Return the [X, Y] coordinate for the center point of the cell that contains the specified text.  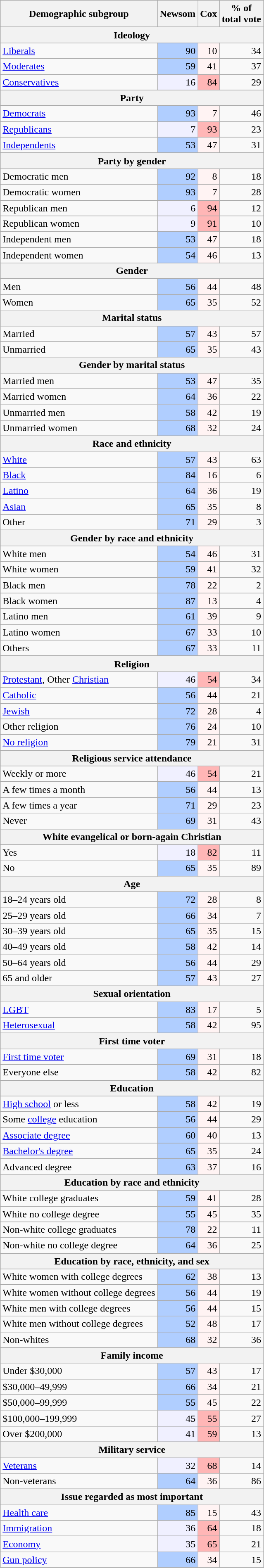
Unmarried women [79, 428]
White women with college degrees [79, 1277]
Latino women [79, 632]
White men without college degrees [79, 1324]
30–39 years old [79, 931]
61 [178, 617]
Veterans [79, 1466]
79 [178, 742]
Catholic [79, 695]
White evangelical or born-again Christian [132, 837]
92 [178, 176]
3 [241, 522]
25 [241, 1245]
Black [79, 475]
Republicans [79, 129]
83 [178, 1010]
Women [79, 302]
5 [241, 1010]
85 [178, 1513]
89 [241, 868]
95 [241, 1025]
Other [79, 522]
Party by gender [132, 161]
Family income [132, 1355]
Democratic men [79, 176]
Associate degree [79, 1135]
A few times a month [79, 790]
Ideology [132, 35]
Cox [209, 14]
% oftotal vote [241, 14]
86 [241, 1481]
94 [209, 208]
Education by race and ethnicity [132, 1182]
Men [79, 287]
Married women [79, 396]
Over $200,000 [79, 1434]
Under $30,000 [79, 1371]
Republican men [79, 208]
Liberals [79, 51]
39 [209, 617]
Married [79, 334]
18–24 years old [79, 899]
White college graduates [79, 1198]
White [79, 460]
Education by race, ethnicity, and sex [132, 1261]
Other religion [79, 727]
Religious service attendance [132, 758]
60 [178, 1135]
Conservatives [79, 82]
Marital status [132, 318]
Non-white college graduates [79, 1230]
Gender by race and ethnicity [132, 538]
White no college degree [79, 1214]
Never [79, 821]
Advanced degree [79, 1167]
Asian [79, 507]
25–29 years old [79, 915]
76 [178, 727]
No [79, 868]
Heterosexual [79, 1025]
Unmarried men [79, 412]
Independents [79, 145]
Black men [79, 585]
Gender by marital status [132, 365]
Issue regarded as most important [132, 1497]
Military service [132, 1449]
White women without college degrees [79, 1293]
Economy [79, 1544]
Non-whites [79, 1340]
Health care [79, 1513]
Yes [79, 852]
Democrats [79, 114]
Moderates [79, 66]
Bachelor's degree [79, 1151]
Republican women [79, 224]
Everyone else [79, 1072]
65 and older [79, 978]
91 [209, 224]
Party [132, 98]
62 [178, 1277]
Education [132, 1088]
Immigration [79, 1528]
Newsom [178, 14]
Non-veterans [79, 1481]
Black women [79, 601]
Independent men [79, 240]
Sexual orientation [132, 994]
White men with college degrees [79, 1308]
Jewish [79, 711]
38 [209, 1277]
$50,000–99,999 [79, 1402]
Non-white no college degree [79, 1245]
Latino [79, 491]
High school or less [79, 1104]
A few times a year [79, 805]
Unmarried [79, 349]
$30,000–49,999 [79, 1387]
50–64 years old [79, 963]
Some college education [79, 1120]
90 [178, 51]
Latino men [79, 617]
Race and ethnicity [132, 444]
12 [241, 208]
$100,000–199,999 [79, 1418]
Demographic subgroup [79, 14]
Protestant, Other Christian [79, 679]
White men [79, 554]
Married men [79, 381]
No religion [79, 742]
LGBT [79, 1010]
Gun policy [79, 1560]
Religion [132, 664]
Democratic women [79, 192]
Weekly or more [79, 774]
White women [79, 569]
87 [178, 601]
Independent women [79, 255]
Age [132, 884]
40–49 years old [79, 946]
Gender [132, 271]
2 [241, 585]
40 [209, 1135]
Others [79, 648]
